Capture the cell that displays the provided text and extract its (x, y) central coordinate. 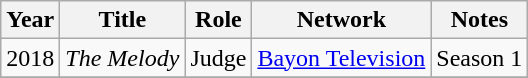
Notes (480, 20)
Network (342, 20)
Year (30, 20)
Judge (218, 58)
Role (218, 20)
Season 1 (480, 58)
The Melody (122, 58)
Title (122, 20)
2018 (30, 58)
Bayon Television (342, 58)
